Output the [X, Y] coordinate of the center of the cell containing the given text.  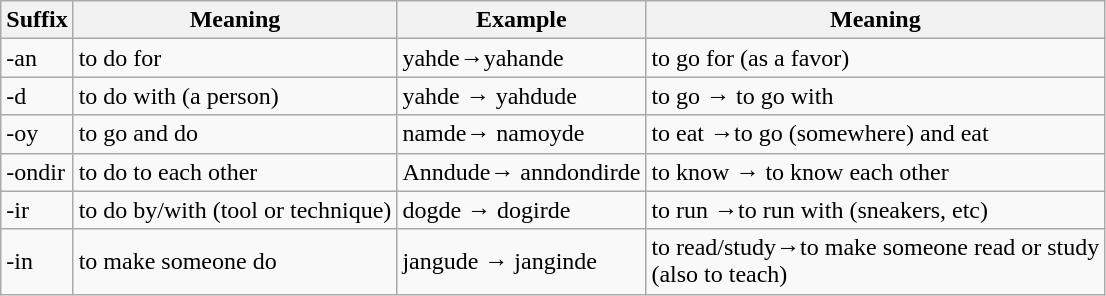
to go and do [235, 134]
-an [37, 58]
to go → to go with [876, 96]
to read/study→to make someone read or study(also to teach) [876, 262]
to know → to know each other [876, 172]
-d [37, 96]
to do by/with (tool or technique) [235, 210]
to do to each other [235, 172]
to make someone do [235, 262]
-oy [37, 134]
Example [522, 20]
to run →to run with (sneakers, etc) [876, 210]
to eat →to go (somewhere) and eat [876, 134]
jangude → janginde [522, 262]
-ondir [37, 172]
yahde→yahande [522, 58]
-ir [37, 210]
namde→ namoyde [522, 134]
to do with (a person) [235, 96]
-in [37, 262]
to do for [235, 58]
yahde → yahdude [522, 96]
to go for (as a favor) [876, 58]
dogde → dogirde [522, 210]
Suffix [37, 20]
Anndude→ anndondirde [522, 172]
